Provide the [X, Y] coordinate of the cell's center where the given text is located.  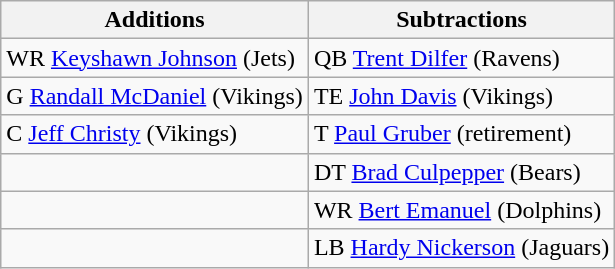
DT Brad Culpepper (Bears) [461, 172]
Additions [155, 20]
G Randall McDaniel (Vikings) [155, 96]
WR Keyshawn Johnson (Jets) [155, 58]
TE John Davis (Vikings) [461, 96]
C Jeff Christy (Vikings) [155, 134]
LB Hardy Nickerson (Jaguars) [461, 248]
Subtractions [461, 20]
T Paul Gruber (retirement) [461, 134]
QB Trent Dilfer (Ravens) [461, 58]
WR Bert Emanuel (Dolphins) [461, 210]
